Pinpoint the cell where the given text exists, returning its [X, Y] midpoint coordinate. 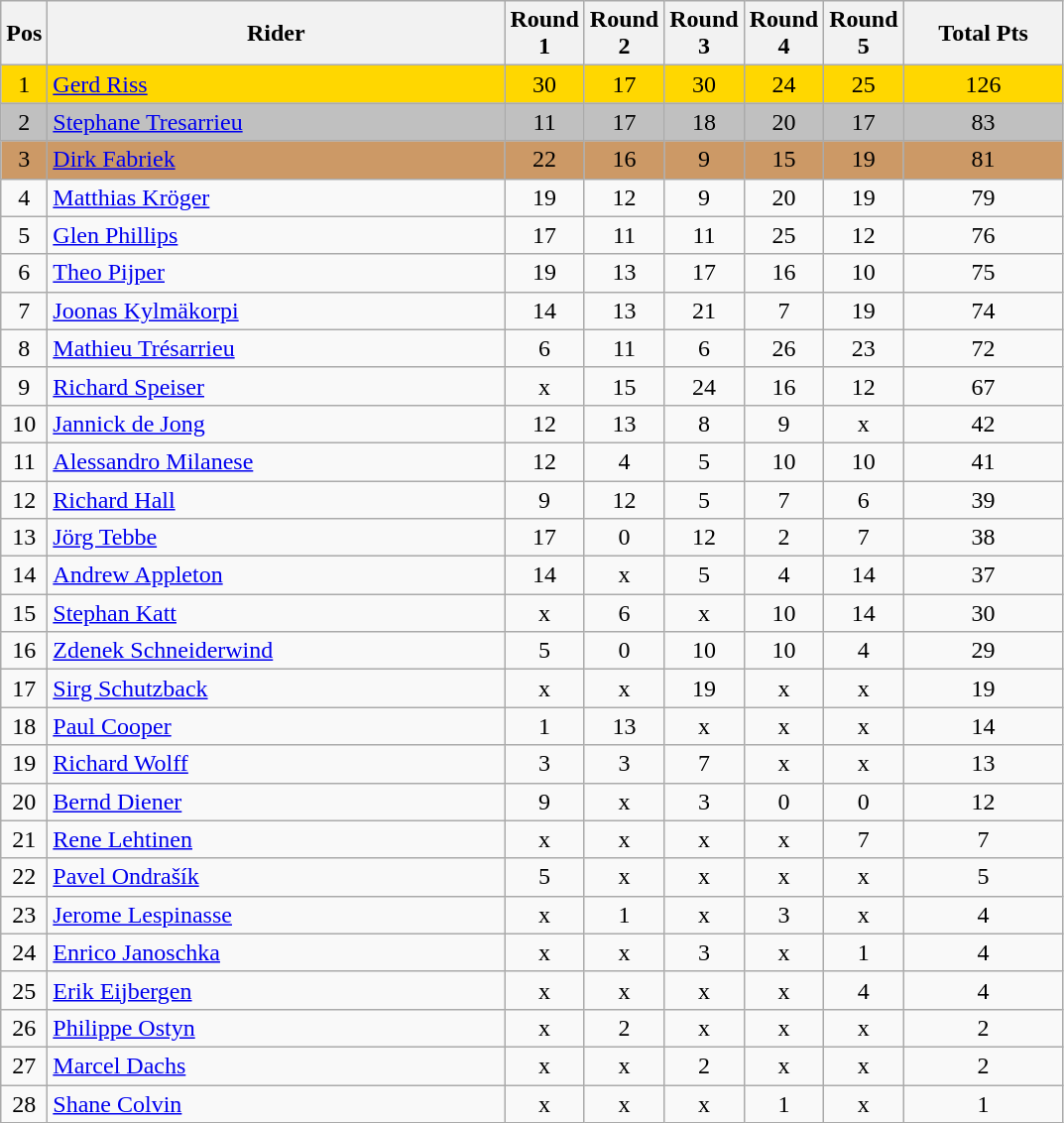
Shane Colvin [276, 1104]
Stephan Katt [276, 613]
Dirk Fabriek [276, 160]
Bernd Diener [276, 802]
75 [984, 273]
Matthias Kröger [276, 197]
37 [984, 575]
27 [24, 1065]
Jörg Tebbe [276, 538]
39 [984, 499]
Erik Eijbergen [276, 990]
74 [984, 311]
Marcel Dachs [276, 1065]
72 [984, 348]
Gerd Riss [276, 84]
Glen Phillips [276, 235]
Theo Pijper [276, 273]
Jannick de Jong [276, 424]
Pavel Ondrašík [276, 877]
Zdenek Schneiderwind [276, 651]
Richard Wolff [276, 764]
81 [984, 160]
Joonas Kylmäkorpi [276, 311]
Rene Lehtinen [276, 839]
Philippe Ostyn [276, 1028]
126 [984, 84]
Total Pts [984, 34]
83 [984, 122]
Enrico Janoschka [276, 952]
Richard Speiser [276, 386]
Rider [276, 34]
Sirg Schutzback [276, 688]
76 [984, 235]
Andrew Appleton [276, 575]
41 [984, 461]
Round 2 [624, 34]
29 [984, 651]
Alessandro Milanese [276, 461]
Paul Cooper [276, 726]
67 [984, 386]
Round 3 [704, 34]
28 [24, 1104]
Round 5 [864, 34]
38 [984, 538]
79 [984, 197]
Pos [24, 34]
Richard Hall [276, 499]
42 [984, 424]
Mathieu Trésarrieu [276, 348]
Jerome Lespinasse [276, 915]
Stephane Tresarrieu [276, 122]
Round 4 [783, 34]
Round 1 [544, 34]
